Return the (X, Y) coordinate for the center point of the cell that contains the specified text.  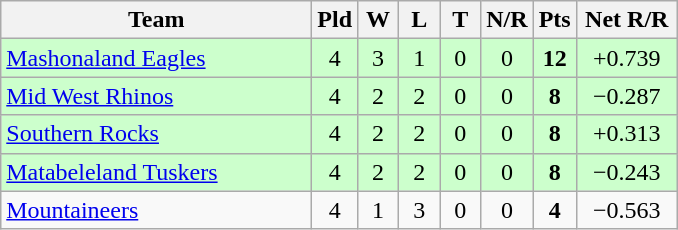
Matabeleland Tuskers (156, 172)
Mashonaland Eagles (156, 58)
L (420, 20)
W (378, 20)
T (460, 20)
Pts (554, 20)
Mountaineers (156, 210)
12 (554, 58)
+0.313 (626, 134)
−0.243 (626, 172)
Southern Rocks (156, 134)
Pld (335, 20)
+0.739 (626, 58)
Net R/R (626, 20)
Mid West Rhinos (156, 96)
−0.563 (626, 210)
N/R (507, 20)
−0.287 (626, 96)
Team (156, 20)
